Detect which cell encompasses the target text, then output its (X, Y) center coordinate. 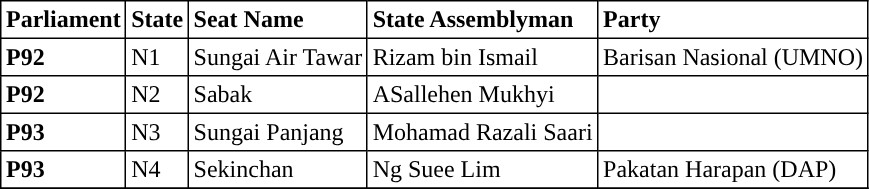
Sekinchan (278, 170)
Sungai Air Tawar (278, 57)
Party (733, 20)
Sabak (278, 95)
Barisan Nasional (UMNO) (733, 57)
ASallehen Mukhyi (482, 95)
Seat Name (278, 20)
Pakatan Harapan (DAP) (733, 170)
N4 (157, 170)
Ng Suee Lim (482, 170)
N2 (157, 95)
State Assemblyman (482, 20)
Sungai Panjang (278, 132)
Parliament (64, 20)
Rizam bin Ismail (482, 57)
N1 (157, 57)
N3 (157, 132)
Mohamad Razali Saari (482, 132)
State (157, 20)
